Search for the cell housing the specified text and yield its [x, y] center coordinate. 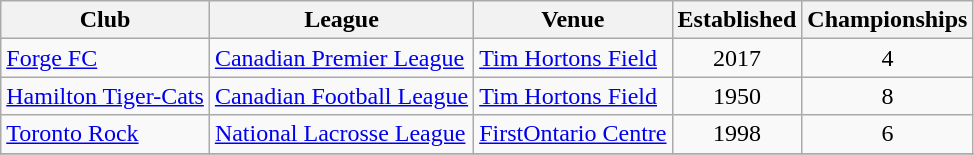
Established [737, 20]
4 [888, 58]
Toronto Rock [106, 134]
8 [888, 96]
Hamilton Tiger-Cats [106, 96]
League [341, 20]
2017 [737, 58]
1998 [737, 134]
6 [888, 134]
Canadian Premier League [341, 58]
Championships [888, 20]
Club [106, 20]
Forge FC [106, 58]
FirstOntario Centre [573, 134]
Venue [573, 20]
1950 [737, 96]
Canadian Football League [341, 96]
National Lacrosse League [341, 134]
